Identify which cell holds the provided text, then report its (x, y) central coordinate. 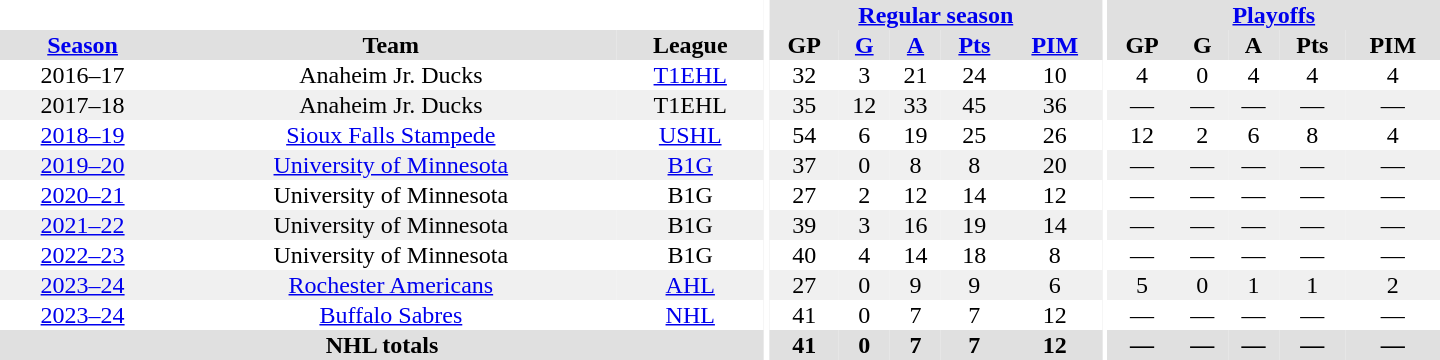
Sioux Falls Stampede (390, 135)
Season (82, 45)
10 (1055, 75)
40 (804, 255)
Rochester Americans (390, 285)
35 (804, 105)
League (690, 45)
45 (974, 105)
Regular season (936, 15)
5 (1142, 285)
Buffalo Sabres (390, 315)
37 (804, 165)
NHL totals (382, 345)
AHL (690, 285)
Team (390, 45)
39 (804, 225)
36 (1055, 105)
2018–19 (82, 135)
18 (974, 255)
2017–18 (82, 105)
2022–23 (82, 255)
32 (804, 75)
20 (1055, 165)
NHL (690, 315)
24 (974, 75)
2016–17 (82, 75)
2021–22 (82, 225)
54 (804, 135)
25 (974, 135)
33 (916, 105)
USHL (690, 135)
Playoffs (1274, 15)
21 (916, 75)
16 (916, 225)
2020–21 (82, 195)
2019–20 (82, 165)
26 (1055, 135)
